Extract the (X, Y) coordinate from the center of the cell holding the provided text.  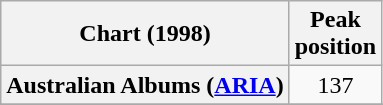
137 (335, 85)
Peakposition (335, 34)
Chart (1998) (145, 34)
Australian Albums (ARIA) (145, 85)
